Detect which cell encompasses the target text, then output its [x, y] center coordinate. 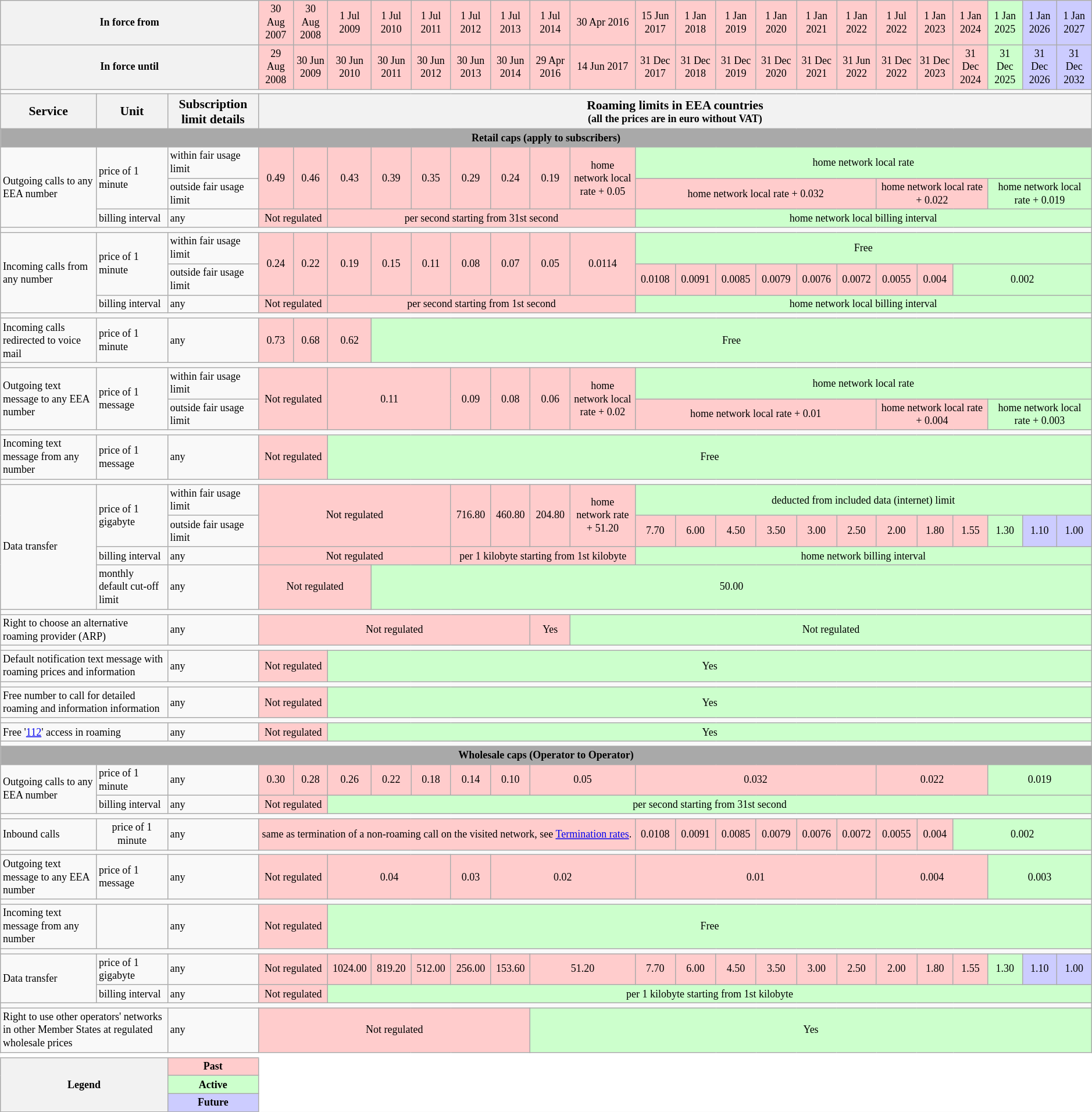
30 Aug 2007 [276, 23]
31 Dec 2019 [736, 67]
Unit [133, 112]
30 Jun 2011 [391, 67]
716.80 [470, 515]
1 Jan 2026 [1040, 23]
31 Dec 2025 [1005, 67]
460.80 [511, 515]
1 Jul 2010 [391, 23]
1 Jul 2013 [511, 23]
home network local rate + 0.022 [932, 194]
50.00 [731, 587]
1 Jan 2022 [857, 23]
15 Jun 2017 [655, 23]
Right to use other operators' networks in other Member States at regulated wholesale prices [84, 1030]
31 Dec 2020 [776, 67]
Free number to call for detailed roaming and information information [84, 703]
0.15 [391, 264]
512.00 [431, 970]
0.03 [470, 877]
31 Dec 2024 [970, 67]
1 Jul 2022 [897, 23]
31 Dec 2021 [816, 67]
home network local rate + 0.004 [932, 415]
Legend [84, 1085]
home network local rate + 0.05 [602, 178]
1 Jan 2020 [776, 23]
home network rate + 51.20 [602, 515]
30 Jun 2013 [470, 67]
14 Jun 2017 [602, 67]
Inbound calls [49, 835]
1 Jan 2023 [935, 23]
0.29 [470, 178]
Right to choose an alternative roaming provider (ARP) [84, 630]
31 Dec 2022 [897, 67]
In force from [130, 23]
31 Dec 2026 [1040, 67]
51.20 [583, 970]
In force until [130, 67]
29 Aug 2008 [276, 67]
Wholesale caps (Operator to Operator) [546, 755]
Free '112' access in roaming [84, 732]
30 Aug 2008 [311, 23]
0.49 [276, 178]
0.019 [1040, 780]
31 Dec 2023 [935, 67]
0.46 [311, 178]
0.28 [311, 780]
0.73 [276, 340]
1 Jan 2018 [695, 23]
1 Jan 2024 [970, 23]
1 Jan 2021 [816, 23]
home network local rate + 0.019 [1040, 194]
31 Dec 2018 [695, 67]
Retail caps (apply to subscribers) [546, 137]
Past [213, 1067]
0.06 [550, 399]
0.10 [511, 780]
deducted from included data (internet) limit [863, 500]
30 Jun 2014 [511, 67]
0.26 [350, 780]
31 Dec 2017 [655, 67]
0.30 [276, 780]
0.68 [311, 340]
153.60 [511, 970]
Roaming limits in EEA countries(all the prices are in euro without VAT) [675, 112]
1 Jul 2012 [470, 23]
Active [213, 1084]
0.0114 [602, 264]
819.20 [391, 970]
1 Jul 2011 [431, 23]
204.80 [550, 515]
30 Jun 2012 [431, 67]
256.00 [470, 970]
0.07 [511, 264]
home network local rate + 0.032 [756, 194]
home network local rate + 0.01 [756, 415]
home network local rate + 0.02 [602, 399]
0.09 [470, 399]
31 Dec 2032 [1074, 67]
per second starting from 1st second [481, 304]
0.04 [390, 877]
1 Jan 2019 [736, 23]
31 Jun 2022 [857, 67]
monthly default cut-off limit [133, 587]
30 Jun 2010 [350, 67]
0.022 [932, 780]
0.01 [756, 877]
0.43 [350, 178]
Default notification text message with roaming prices and information [84, 666]
1 Jul 2014 [550, 23]
29 Apr 2016 [550, 67]
30 Jun 2009 [311, 67]
1024.00 [350, 970]
0.62 [350, 340]
1 Jan 2027 [1074, 23]
0.14 [470, 780]
0.032 [756, 780]
0.18 [431, 780]
0.02 [563, 877]
0.39 [391, 178]
home network billing interval [863, 556]
1 Jul 2009 [350, 23]
1 Jan 2025 [1005, 23]
0.35 [431, 178]
Subscription limit details [213, 112]
home network local rate + 0.003 [1040, 415]
Future [213, 1103]
30 Apr 2016 [602, 23]
Incoming calls redirected to voice mail [49, 340]
0.003 [1040, 877]
Incoming calls from any number [49, 273]
same as termination of a non-roaming call on the visited network, see Termination rates. [447, 835]
Service [49, 112]
